Provide the (X, Y) coordinate of the cell's center where the given text is located.  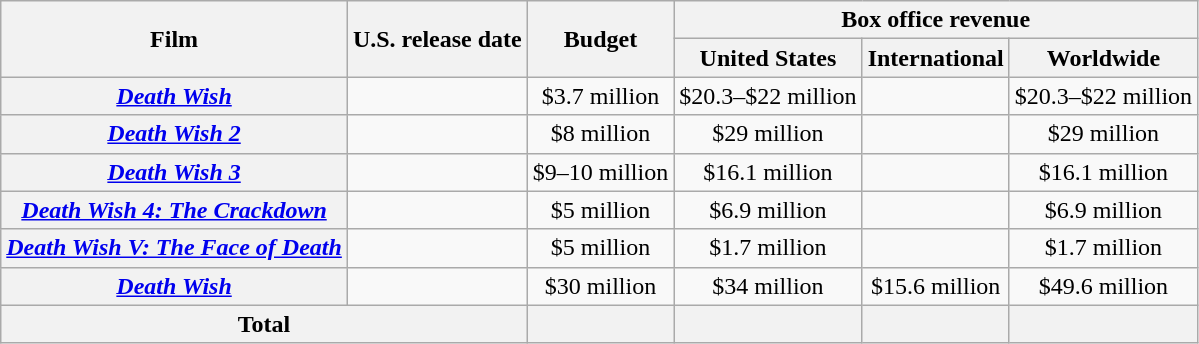
Death Wish 3 (174, 172)
$49.6 million (1103, 286)
$30 million (600, 286)
$15.6 million (936, 286)
Death Wish 2 (174, 134)
Total (264, 324)
International (936, 58)
Death Wish 4: The Crackdown (174, 210)
Death Wish V: The Face of Death (174, 248)
U.S. release date (437, 39)
$34 million (768, 286)
$9–10 million (600, 172)
$3.7 million (600, 96)
Film (174, 39)
$8 million (600, 134)
Worldwide (1103, 58)
Budget (600, 39)
Box office revenue (936, 20)
United States (768, 58)
